Capture the cell that displays the provided text and extract its (X, Y) central coordinate. 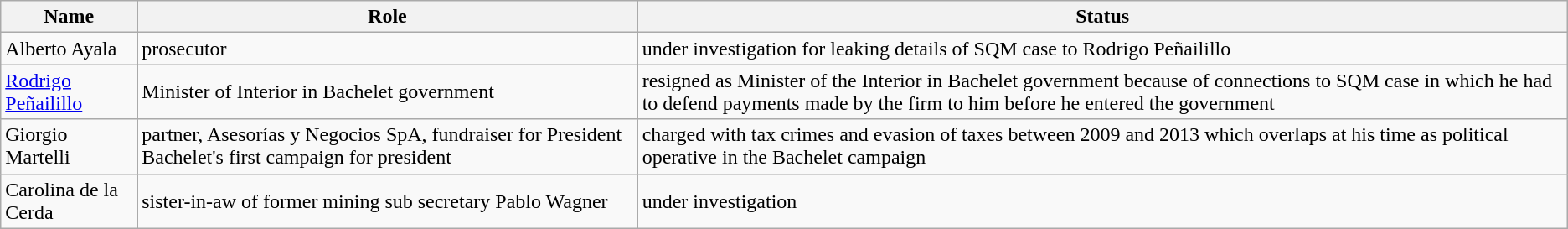
Role (387, 17)
Carolina de la Cerda (69, 201)
Rodrigo Peñailillo (69, 92)
sister-in-aw of former mining sub secretary Pablo Wagner (387, 201)
Alberto Ayala (69, 49)
charged with tax crimes and evasion of taxes between 2009 and 2013 which overlaps at his time as political operative in the Bachelet campaign (1102, 146)
prosecutor (387, 49)
Name (69, 17)
Status (1102, 17)
under investigation (1102, 201)
under investigation for leaking details of SQM case to Rodrigo Peñailillo (1102, 49)
Giorgio Martelli (69, 146)
partner, Asesorías y Negocios SpA, fundraiser for President Bachelet's first campaign for president (387, 146)
Minister of Interior in Bachelet government (387, 92)
